Return the [x, y] coordinate for the center point of the cell that contains the specified text.  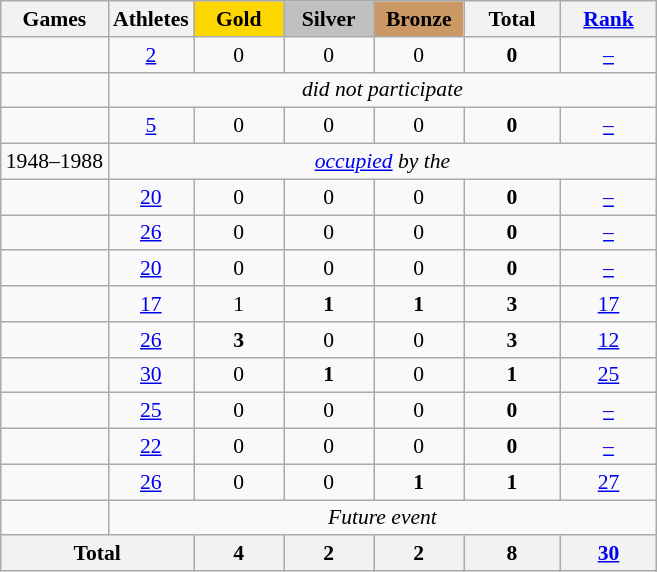
did not participate [382, 90]
Gold [239, 19]
Future event [382, 518]
Bronze [419, 19]
5 [151, 126]
8 [512, 554]
1948–1988 [54, 162]
Silver [329, 19]
Games [54, 19]
22 [151, 447]
occupied by the [382, 162]
4 [239, 554]
12 [608, 340]
Rank [608, 19]
Athletes [151, 19]
27 [608, 482]
